From the cell containing the given text, extract its center point as (X, Y) coordinate. 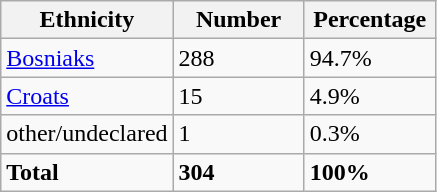
Number (238, 20)
94.7% (370, 58)
Percentage (370, 20)
Bosniaks (87, 58)
4.9% (370, 96)
304 (238, 172)
0.3% (370, 134)
1 (238, 134)
Total (87, 172)
288 (238, 58)
Ethnicity (87, 20)
100% (370, 172)
15 (238, 96)
other/undeclared (87, 134)
Croats (87, 96)
